Determine the [X, Y] coordinate at the center of the cell enclosing the given text.  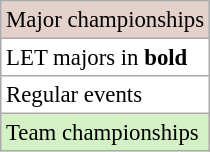
Regular events [106, 95]
Team championships [106, 133]
Major championships [106, 20]
LET majors in bold [106, 58]
